Return [X, Y] of the center of cell containing provided text 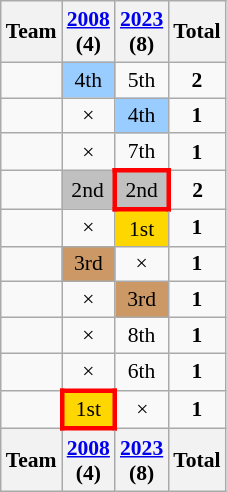
7th [142, 152]
8th [142, 336]
6th [142, 372]
5th [142, 80]
